For the text-containing cell, return its midpoint in (x, y) coordinate format. 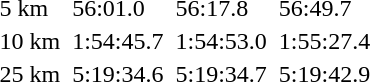
1:54:45.7 (118, 41)
1:54:53.0 (221, 41)
